Output the (X, Y) coordinate of the center of the cell containing the given text.  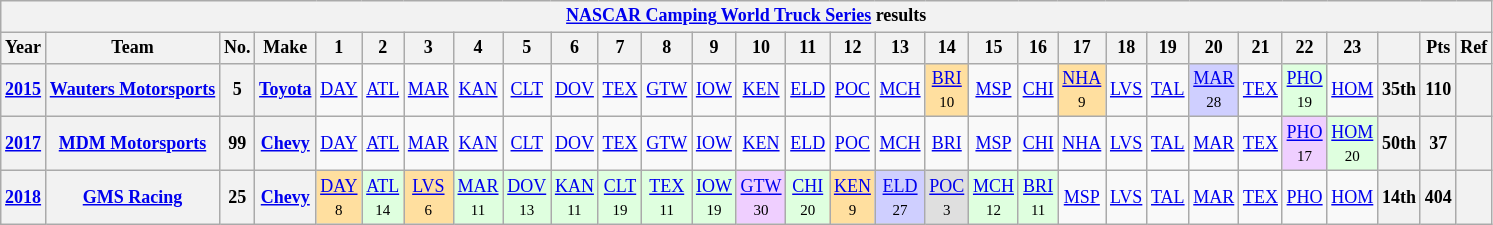
NHA9 (1082, 90)
NASCAR Camping World Truck Series results (746, 16)
1 (339, 48)
GTW30 (761, 197)
CLT19 (620, 197)
BRI11 (1038, 197)
12 (853, 48)
Wauters Motorsports (132, 90)
IOW19 (714, 197)
8 (667, 48)
Year (24, 48)
2 (383, 48)
PHO (1304, 197)
9 (714, 48)
Make (286, 48)
13 (900, 48)
DOV13 (527, 197)
15 (994, 48)
HOM20 (1352, 144)
18 (1126, 48)
23 (1352, 48)
6 (575, 48)
BRI10 (947, 90)
DAY8 (339, 197)
11 (808, 48)
GMS Racing (132, 197)
MAR11 (478, 197)
99 (238, 144)
2015 (24, 90)
POC3 (947, 197)
25 (238, 197)
16 (1038, 48)
ELD27 (900, 197)
19 (1168, 48)
Toyota (286, 90)
KEN9 (853, 197)
ATL14 (383, 197)
LVS6 (429, 197)
MDM Motorsports (132, 144)
2017 (24, 144)
Team (132, 48)
Ref (1474, 48)
22 (1304, 48)
No. (238, 48)
NHA (1082, 144)
MCH12 (994, 197)
4 (478, 48)
MAR28 (1214, 90)
110 (1438, 90)
17 (1082, 48)
21 (1261, 48)
10 (761, 48)
3 (429, 48)
2018 (24, 197)
14 (947, 48)
CHI20 (808, 197)
14th (1400, 197)
Pts (1438, 48)
404 (1438, 197)
20 (1214, 48)
KAN11 (575, 197)
PHO17 (1304, 144)
TEX11 (667, 197)
37 (1438, 144)
7 (620, 48)
PHO19 (1304, 90)
50th (1400, 144)
BRI (947, 144)
35th (1400, 90)
